Identify which cell holds the provided text, then report its (x, y) central coordinate. 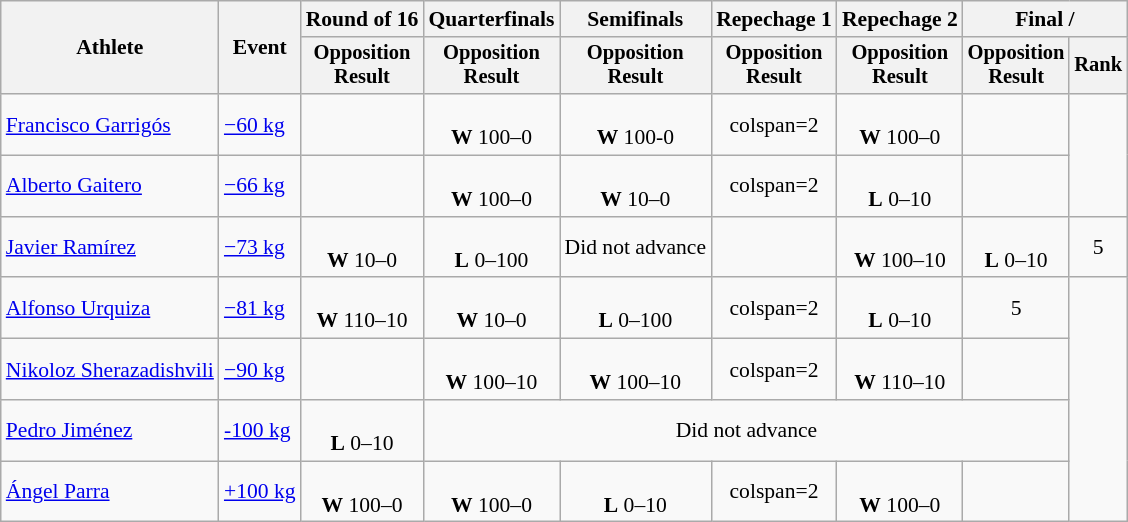
−90 kg (260, 370)
Rank (1098, 66)
Francisco Garrigós (110, 124)
Repechage 1 (774, 19)
−81 kg (260, 308)
−73 kg (260, 248)
Repechage 2 (900, 19)
Final / (1045, 19)
-100 kg (260, 430)
Semifinals (636, 19)
Nikoloz Sherazadishvili (110, 370)
W 100-0 (636, 124)
Quarterfinals (491, 19)
Pedro Jiménez (110, 430)
Alfonso Urquiza (110, 308)
Javier Ramírez (110, 248)
−66 kg (260, 186)
Event (260, 48)
Alberto Gaitero (110, 186)
Athlete (110, 48)
Ángel Parra (110, 492)
−60 kg (260, 124)
Round of 16 (362, 19)
+100 kg (260, 492)
